Scan for the cell matching the given text and deliver its [x, y] coordinate at center. 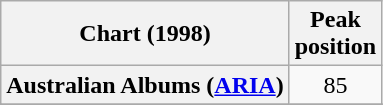
Peakposition [335, 34]
Australian Albums (ARIA) [145, 85]
Chart (1998) [145, 34]
85 [335, 85]
